Capture the cell that displays the provided text and extract its [x, y] central coordinate. 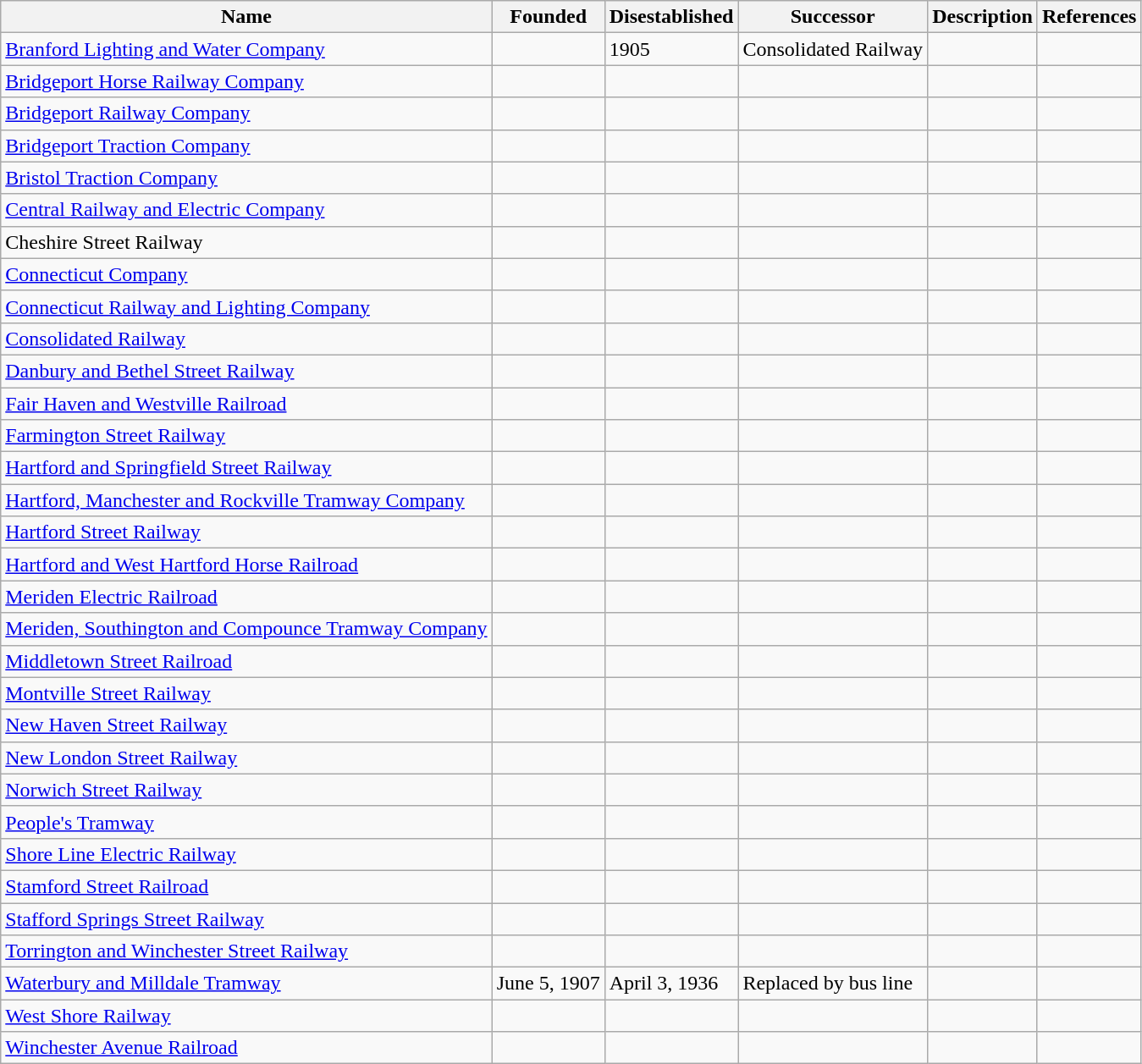
Middletown Street Railroad [246, 661]
People's Tramway [246, 822]
Farmington Street Railway [246, 436]
Torrington and Winchester Street Railway [246, 951]
Meriden Electric Railroad [246, 597]
Branford Lighting and Water Company [246, 49]
Fair Haven and Westville Railroad [246, 404]
Replaced by bus line [833, 984]
Shore Line Electric Railway [246, 854]
New London Street Railway [246, 758]
Winchester Avenue Railroad [246, 1048]
Hartford, Manchester and Rockville Tramway Company [246, 500]
Stafford Springs Street Railway [246, 918]
Disestablished [671, 17]
Connecticut Company [246, 274]
Successor [833, 17]
Hartford Street Railway [246, 532]
Meriden, Southington and Compounce Tramway Company [246, 629]
Cheshire Street Railway [246, 242]
April 3, 1936 [671, 984]
Hartford and Springfield Street Railway [246, 468]
June 5, 1907 [549, 984]
Waterbury and Milldale Tramway [246, 984]
Description [983, 17]
Danbury and Bethel Street Railway [246, 371]
Bridgeport Railway Company [246, 113]
Bristol Traction Company [246, 178]
Founded [549, 17]
Bridgeport Traction Company [246, 146]
Connecticut Railway and Lighting Company [246, 306]
West Shore Railway [246, 1016]
Norwich Street Railway [246, 790]
Bridgeport Horse Railway Company [246, 81]
References [1089, 17]
Central Railway and Electric Company [246, 210]
Stamford Street Railroad [246, 886]
1905 [671, 49]
Name [246, 17]
New Haven Street Railway [246, 725]
Hartford and West Hartford Horse Railroad [246, 565]
Montville Street Railway [246, 693]
